Identify which cell holds the provided text, then report its [X, Y] central coordinate. 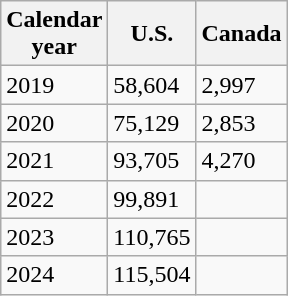
Canada [242, 34]
Calendaryear [54, 34]
U.S. [152, 34]
2023 [54, 237]
2,853 [242, 123]
2020 [54, 123]
99,891 [152, 199]
4,270 [242, 161]
110,765 [152, 237]
93,705 [152, 161]
2,997 [242, 85]
75,129 [152, 123]
58,604 [152, 85]
2022 [54, 199]
115,504 [152, 275]
2021 [54, 161]
2019 [54, 85]
2024 [54, 275]
